Identify which cell holds the provided text, then report its (x, y) central coordinate. 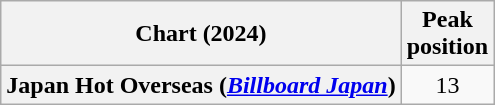
Japan Hot Overseas (Billboard Japan) (201, 85)
Chart (2024) (201, 34)
Peakposition (447, 34)
13 (447, 85)
